Find where the given text appears and provide that cell's center as (x, y) coordinate. 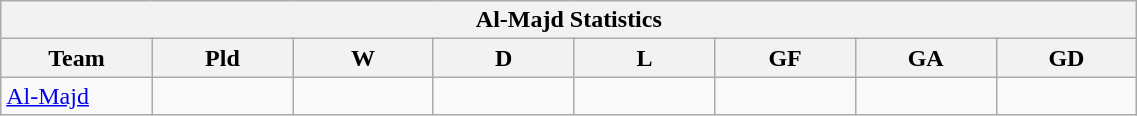
Al-Majd (76, 96)
GF (786, 58)
Al-Majd Statistics (569, 20)
GD (1066, 58)
L (644, 58)
D (504, 58)
GA (926, 58)
W (364, 58)
Pld (222, 58)
Team (76, 58)
